Return the [x, y] coordinate for the center point of the cell that contains the specified text.  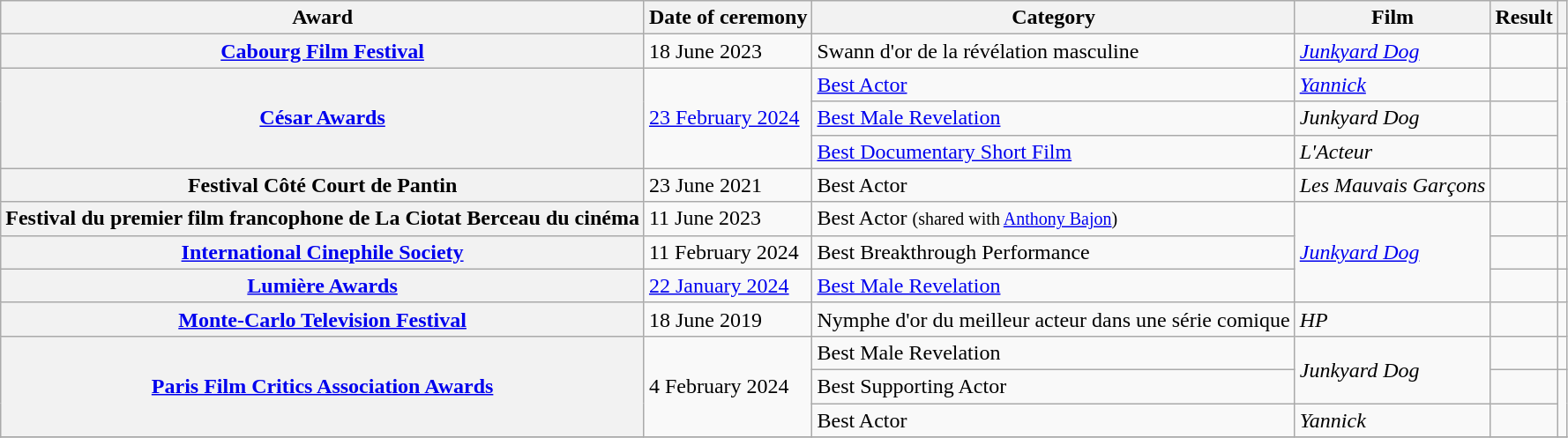
Best Supporting Actor [1053, 386]
Category [1053, 18]
11 February 2024 [728, 252]
Nymphe d'or du meilleur acteur dans une série comique [1053, 319]
Cabourg Film Festival [323, 51]
Monte-Carlo Television Festival [323, 319]
Date of ceremony [728, 18]
Award [323, 18]
Lumière Awards [323, 286]
International Cinephile Society [323, 252]
L'Acteur [1393, 152]
18 June 2023 [728, 51]
18 June 2019 [728, 319]
Les Mauvais Garçons [1393, 185]
Best Actor (shared with Anthony Bajon) [1053, 219]
Paris Film Critics Association Awards [323, 386]
HP [1393, 319]
23 June 2021 [728, 185]
Festival Côté Court de Pantin [323, 185]
Swann d'or de la révélation masculine [1053, 51]
Film [1393, 18]
22 January 2024 [728, 286]
Best Breakthrough Performance [1053, 252]
César Awards [323, 118]
Best Documentary Short Film [1053, 152]
Festival du premier film francophone de La Ciotat Berceau du cinéma [323, 219]
23 February 2024 [728, 118]
4 February 2024 [728, 386]
11 June 2023 [728, 219]
Result [1524, 18]
